Find where the given text appears and provide that cell's center as (X, Y) coordinate. 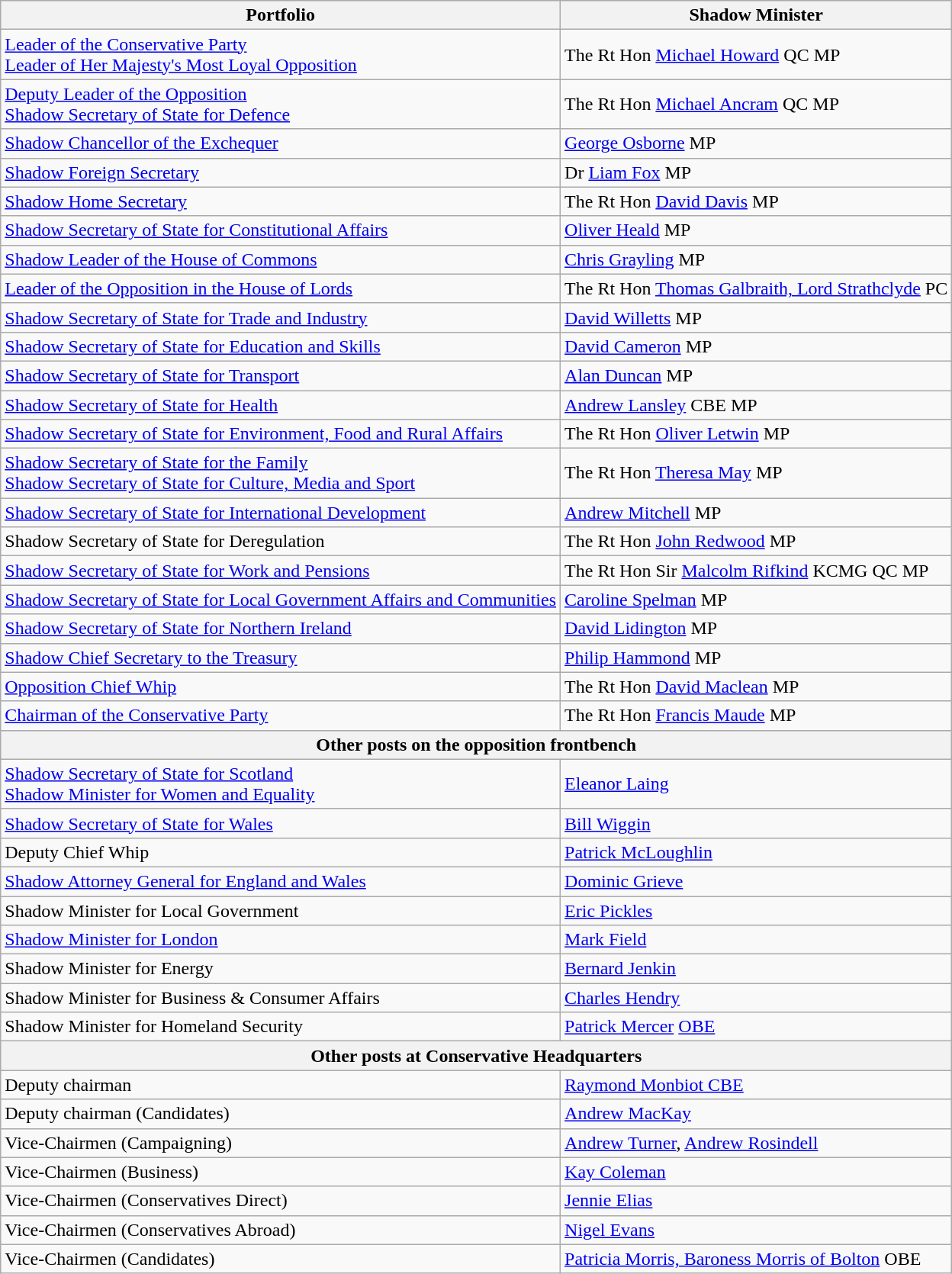
Kay Coleman (757, 1172)
Shadow Home Secretary (281, 201)
The Rt Hon Francis Maude MP (757, 716)
Leader of the Opposition in the House of Lords (281, 288)
Shadow Secretary of State for Trade and Industry (281, 317)
Andrew Mitchell MP (757, 513)
Shadow Minister for London (281, 940)
David Cameron MP (757, 346)
Philip Hammond MP (757, 658)
Shadow Minister for Local Government (281, 910)
Caroline Spelman MP (757, 600)
Shadow Secretary of State for Northern Ireland (281, 629)
Shadow Secretary of State for Health (281, 405)
The Rt Hon David Davis MP (757, 201)
Dr Liam Fox MP (757, 172)
Andrew Turner, Andrew Rosindell (757, 1143)
Portfolio (281, 15)
The Rt Hon David Maclean MP (757, 687)
Eleanor Laing (757, 784)
Deputy chairman (Candidates) (281, 1114)
Shadow Minister (757, 15)
Shadow Chief Secretary to the Treasury (281, 658)
Shadow Minister for Homeland Security (281, 1027)
Andrew Lansley CBE MP (757, 405)
Andrew MacKay (757, 1114)
Eric Pickles (757, 910)
Shadow Secretary of State for Work and Pensions (281, 571)
Raymond Monbiot CBE (757, 1085)
The Rt Hon Sir Malcolm Rifkind KCMG QC MP (757, 571)
Leader of the Conservative PartyLeader of Her Majesty's Most Loyal Opposition (281, 55)
Shadow Leader of the House of Commons (281, 259)
Patricia Morris, Baroness Morris of Bolton OBE (757, 1259)
Shadow Secretary of State for Transport (281, 375)
Shadow Chancellor of the Exchequer (281, 143)
Alan Duncan MP (757, 375)
Shadow Secretary of State for Wales (281, 823)
Mark Field (757, 940)
Patrick Mercer OBE (757, 1027)
The Rt Hon Thomas Galbraith, Lord Strathclyde PC (757, 288)
Vice-Chairmen (Candidates) (281, 1259)
Oliver Heald MP (757, 230)
Vice-Chairmen (Conservatives Abroad) (281, 1230)
Shadow Secretary of State for Deregulation (281, 542)
Shadow Secretary of State for ScotlandShadow Minister for Women and Equality (281, 784)
Patrick McLoughlin (757, 852)
Shadow Secretary of State for the FamilyShadow Secretary of State for Culture, Media and Sport (281, 473)
Opposition Chief Whip (281, 687)
Jennie Elias (757, 1201)
Bill Wiggin (757, 823)
Vice-Chairmen (Business) (281, 1172)
David Lidington MP (757, 629)
Shadow Secretary of State for Constitutional Affairs (281, 230)
Other posts on the opposition frontbench (476, 745)
Shadow Secretary of State for International Development (281, 513)
Nigel Evans (757, 1230)
Chairman of the Conservative Party (281, 716)
Shadow Secretary of State for Education and Skills (281, 346)
Other posts at Conservative Headquarters (476, 1056)
The Rt Hon John Redwood MP (757, 542)
Charles Hendry (757, 998)
The Rt Hon Theresa May MP (757, 473)
Deputy Leader of the OppositionShadow Secretary of State for Defence (281, 104)
Shadow Minister for Energy (281, 969)
David Willetts MP (757, 317)
Deputy chairman (281, 1085)
The Rt Hon Michael Howard QC MP (757, 55)
Shadow Minister for Business & Consumer Affairs (281, 998)
Shadow Secretary of State for Local Government Affairs and Communities (281, 600)
Vice-Chairmen (Conservatives Direct) (281, 1201)
Shadow Attorney General for England and Wales (281, 881)
Dominic Grieve (757, 881)
Vice-Chairmen (Campaigning) (281, 1143)
Shadow Foreign Secretary (281, 172)
Chris Grayling MP (757, 259)
George Osborne MP (757, 143)
Bernard Jenkin (757, 969)
The Rt Hon Oliver Letwin MP (757, 434)
The Rt Hon Michael Ancram QC MP (757, 104)
Deputy Chief Whip (281, 852)
Shadow Secretary of State for Environment, Food and Rural Affairs (281, 434)
